Return [x, y] of the center of cell containing provided text 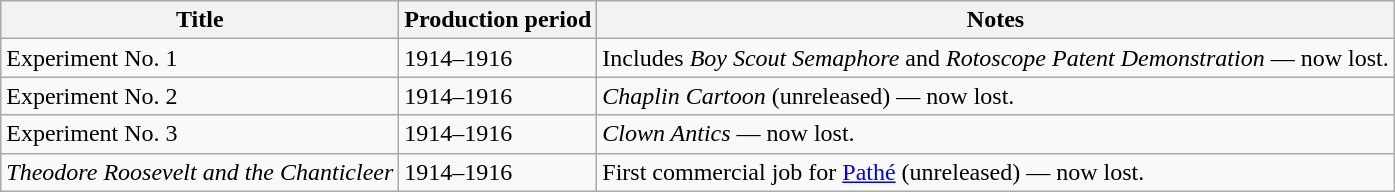
Includes Boy Scout Semaphore and Rotoscope Patent Demonstration — now lost. [996, 58]
Experiment No. 1 [200, 58]
First commercial job for Pathé (unreleased) — now lost. [996, 172]
Production period [498, 20]
Experiment No. 2 [200, 96]
Experiment No. 3 [200, 134]
Clown Antics — now lost. [996, 134]
Title [200, 20]
Chaplin Cartoon (unreleased) — now lost. [996, 96]
Notes [996, 20]
Theodore Roosevelt and the Chanticleer [200, 172]
